Detect which cell encompasses the target text, then output its [X, Y] center coordinate. 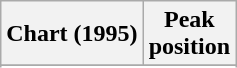
Peakposition [189, 34]
Chart (1995) [72, 34]
